Locate the cell with the specified text and output its [X, Y] center coordinate. 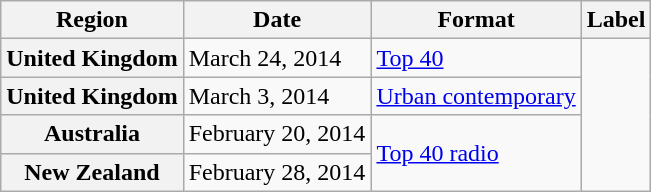
New Zealand [92, 172]
Top 40 radio [476, 153]
March 24, 2014 [277, 58]
Format [476, 20]
February 28, 2014 [277, 172]
Urban contemporary [476, 96]
Date [277, 20]
Australia [92, 134]
Label [616, 20]
March 3, 2014 [277, 96]
February 20, 2014 [277, 134]
Region [92, 20]
Top 40 [476, 58]
